Identify which cell holds the provided text, then report its [X, Y] central coordinate. 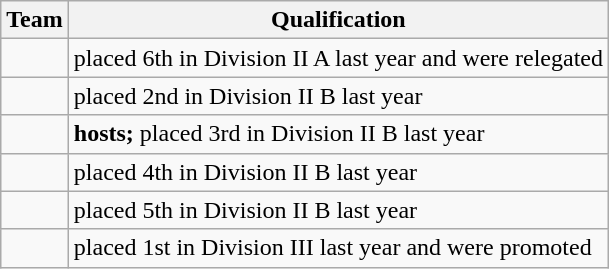
placed 2nd in Division II B last year [338, 96]
Team [35, 20]
placed 5th in Division II B last year [338, 210]
placed 6th in Division II A last year and were relegated [338, 58]
placed 1st in Division III last year and were promoted [338, 248]
Qualification [338, 20]
hosts; placed 3rd in Division II B last year [338, 134]
placed 4th in Division II B last year [338, 172]
